Extract the [X, Y] coordinate from the center of the cell holding the provided text.  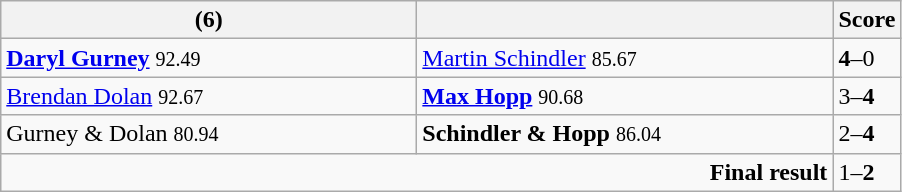
Daryl Gurney 92.49 [209, 58]
Schindler & Hopp 86.04 [625, 134]
3–4 [867, 96]
Max Hopp 90.68 [625, 96]
Gurney & Dolan 80.94 [209, 134]
1–2 [867, 172]
Score [867, 20]
Martin Schindler 85.67 [625, 58]
Brendan Dolan 92.67 [209, 96]
4–0 [867, 58]
2–4 [867, 134]
(6) [209, 20]
Final result [417, 172]
